Locate the cell with the specified text and output its (x, y) center coordinate. 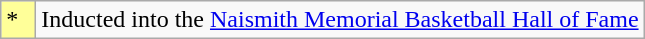
Inducted into the Naismith Memorial Basketball Hall of Fame (340, 20)
* (18, 20)
